Scan for the cell matching the given text and deliver its (X, Y) coordinate at center. 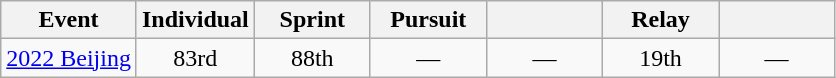
83rd (195, 58)
Pursuit (428, 20)
2022 Beijing (69, 58)
88th (312, 58)
Individual (195, 20)
Relay (660, 20)
Event (69, 20)
Sprint (312, 20)
19th (660, 58)
